Identify which cell holds the provided text, then report its (x, y) central coordinate. 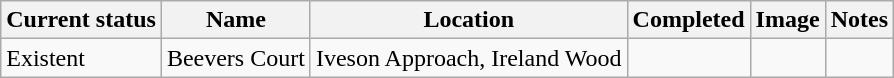
Location (468, 20)
Completed (688, 20)
Iveson Approach, Ireland Wood (468, 58)
Current status (82, 20)
Image (788, 20)
Beevers Court (236, 58)
Name (236, 20)
Existent (82, 58)
Notes (859, 20)
